Return [x, y] of the center of cell containing provided text 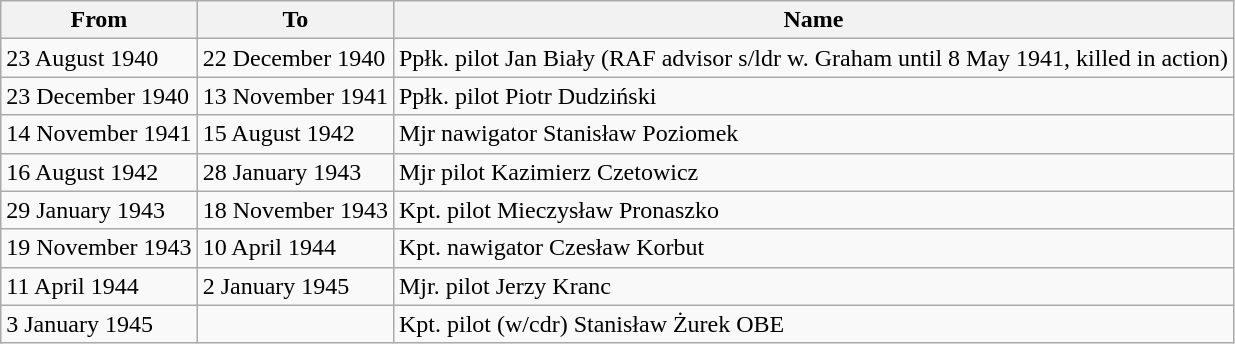
Name [813, 20]
28 January 1943 [295, 172]
To [295, 20]
10 April 1944 [295, 248]
14 November 1941 [99, 134]
Ppłk. pilot Jan Biały (RAF advisor s/ldr w. Graham until 8 May 1941, killed in action) [813, 58]
19 November 1943 [99, 248]
Ppłk. pilot Piotr Dudziński [813, 96]
Kpt. pilot (w/cdr) Stanisław Żurek OBE [813, 324]
16 August 1942 [99, 172]
22 December 1940 [295, 58]
23 December 1940 [99, 96]
3 January 1945 [99, 324]
Mjr. pilot Jerzy Kranc [813, 286]
23 August 1940 [99, 58]
Mjr pilot Kazimierz Czetowicz [813, 172]
15 August 1942 [295, 134]
2 January 1945 [295, 286]
18 November 1943 [295, 210]
29 January 1943 [99, 210]
11 April 1944 [99, 286]
Kpt. nawigator Czesław Korbut [813, 248]
Kpt. pilot Mieczysław Pronaszko [813, 210]
From [99, 20]
Mjr nawigator Stanisław Poziomek [813, 134]
13 November 1941 [295, 96]
